Pinpoint the cell where the given text exists, returning its [X, Y] midpoint coordinate. 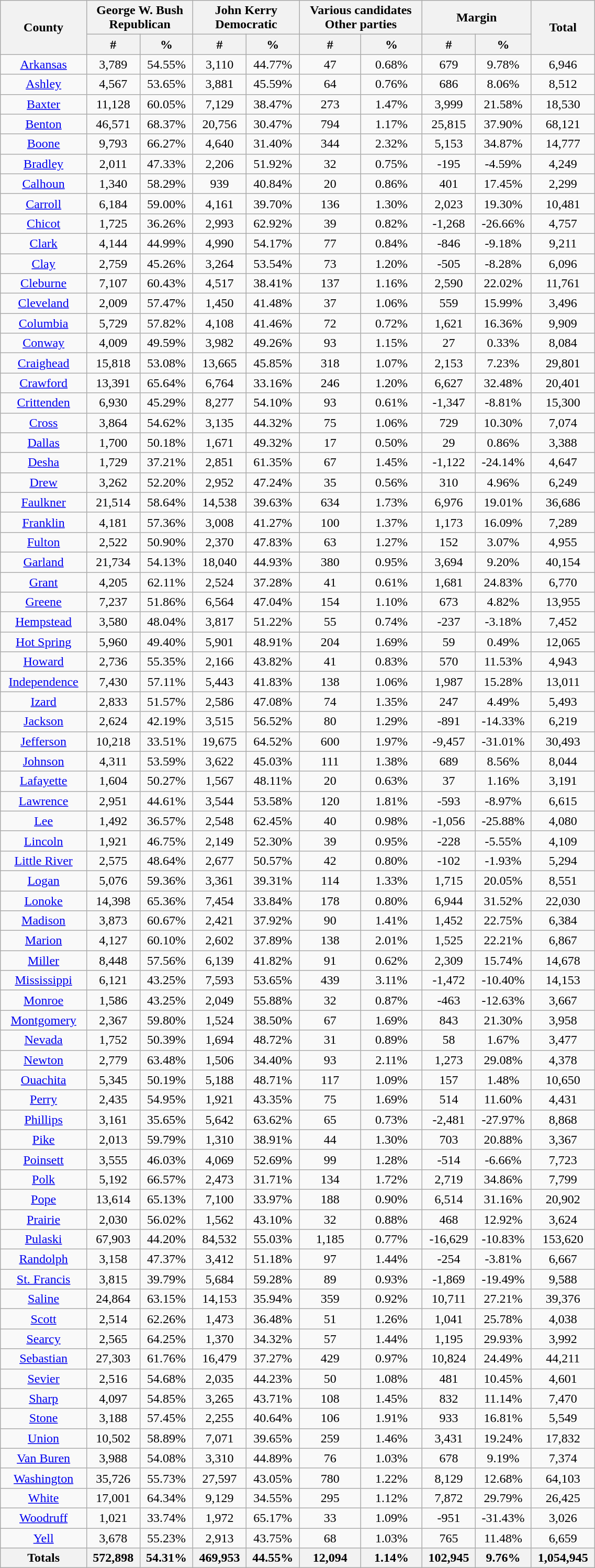
5,960 [113, 642]
5,294 [563, 861]
0.74% [391, 622]
Crawford [44, 383]
Clay [44, 263]
Logan [44, 881]
77 [330, 243]
30,493 [563, 741]
3,580 [113, 622]
0.72% [391, 323]
2,023 [449, 204]
1,694 [220, 1040]
1,715 [449, 881]
21.30% [503, 1020]
64,103 [563, 1478]
Howard [44, 662]
2.01% [391, 941]
3,694 [449, 562]
5,901 [220, 642]
2.11% [391, 1060]
-1,268 [449, 223]
114 [330, 881]
1,725 [113, 223]
44 [330, 1140]
0.89% [391, 1040]
Ashley [44, 84]
10,218 [113, 741]
34.55% [273, 1498]
27,303 [113, 1359]
514 [449, 1100]
Yell [44, 1538]
Grant [44, 582]
7,100 [220, 1199]
48.04% [166, 622]
2,166 [220, 662]
1,450 [220, 303]
6,096 [563, 263]
2,049 [220, 1000]
17,001 [113, 1498]
6,139 [220, 961]
27.21% [503, 1299]
38.47% [273, 104]
65.64% [166, 383]
43.75% [273, 1538]
39.65% [273, 1438]
Poinsett [44, 1159]
Mississippi [44, 980]
St. Francis [44, 1279]
2,009 [113, 303]
686 [449, 84]
43.35% [273, 1100]
Lawrence [44, 801]
Monroe [44, 1000]
2,913 [220, 1538]
52.69% [273, 1159]
9,211 [563, 243]
Sebastian [44, 1359]
832 [449, 1398]
40.84% [273, 184]
45.03% [273, 761]
Boone [44, 144]
1,752 [113, 1040]
1.48% [503, 1080]
Prairie [44, 1220]
3,958 [563, 1020]
43.71% [273, 1398]
Carroll [44, 204]
Conway [44, 343]
57.36% [166, 522]
54.62% [166, 423]
-25.88% [503, 821]
10.30% [503, 423]
16.09% [503, 522]
4.96% [503, 482]
295 [330, 1498]
Jackson [44, 721]
60.67% [166, 921]
37.21% [166, 462]
1.35% [391, 702]
Perry [44, 1100]
1.38% [391, 761]
60.43% [166, 284]
380 [330, 562]
34.86% [503, 1179]
2.32% [391, 144]
10,711 [449, 1299]
Miller [44, 961]
1.22% [391, 1478]
729 [449, 423]
679 [449, 64]
4,640 [220, 144]
634 [330, 502]
26,425 [563, 1498]
2,035 [220, 1379]
Drew [44, 482]
49.40% [166, 642]
2,736 [113, 662]
4,943 [563, 662]
3,477 [563, 1040]
5,345 [113, 1080]
33.84% [273, 900]
1,492 [113, 821]
4,601 [563, 1379]
4,009 [113, 343]
Pike [44, 1140]
68 [330, 1538]
4,431 [563, 1100]
11,128 [113, 104]
55.23% [166, 1538]
3,412 [220, 1259]
2,435 [113, 1100]
55.88% [273, 1000]
2,149 [220, 841]
Chicot [44, 223]
Jefferson [44, 741]
2,030 [113, 1220]
Baxter [44, 104]
-5.55% [503, 841]
60.10% [166, 941]
52.30% [273, 841]
66.27% [166, 144]
64.34% [166, 1498]
12.68% [503, 1478]
Franklin [44, 522]
2,367 [113, 1020]
2,759 [113, 263]
3,310 [220, 1458]
6,615 [563, 801]
3,789 [113, 64]
0.84% [391, 243]
3.11% [391, 980]
2,370 [220, 542]
3,817 [220, 622]
9,588 [563, 1279]
0.87% [391, 1000]
55.35% [166, 662]
3,992 [563, 1339]
99 [330, 1159]
40,154 [563, 562]
1,273 [449, 1060]
21,734 [113, 562]
13,955 [563, 602]
4.49% [503, 702]
1.27% [391, 542]
44.61% [166, 801]
1.37% [391, 522]
2,833 [113, 702]
37.89% [273, 941]
-26.66% [503, 223]
19.30% [503, 204]
18,530 [563, 104]
Madison [44, 921]
6,514 [449, 1199]
Union [44, 1438]
154 [330, 602]
0.83% [391, 662]
468 [449, 1220]
72 [330, 323]
469,953 [220, 1558]
0.82% [391, 223]
55.73% [166, 1478]
61.76% [166, 1359]
47 [330, 64]
401 [449, 184]
54.95% [166, 1100]
Arkansas [44, 64]
1,473 [220, 1319]
-228 [449, 841]
73 [330, 263]
4,378 [563, 1060]
Lafayette [44, 781]
Washington [44, 1478]
106 [330, 1418]
21,514 [113, 502]
17.45% [503, 184]
6,764 [220, 383]
30.47% [273, 124]
39.70% [273, 204]
90 [330, 921]
53.54% [273, 263]
5,443 [220, 682]
45.59% [273, 84]
18,040 [220, 562]
689 [449, 761]
43.10% [273, 1220]
59.36% [166, 881]
117 [330, 1080]
-9.18% [503, 243]
Scott [44, 1319]
933 [449, 1418]
25,815 [449, 124]
John KerryDemocratic [246, 18]
-846 [449, 243]
3,999 [449, 104]
22.75% [503, 921]
7,289 [563, 522]
54.10% [273, 403]
31.40% [273, 144]
91 [330, 961]
4,990 [220, 243]
Woodruff [44, 1518]
11.48% [503, 1538]
Little River [44, 861]
3,678 [113, 1538]
50.19% [166, 1080]
68,121 [563, 124]
36.26% [166, 223]
10,650 [563, 1080]
1,621 [449, 323]
Columbia [44, 323]
Cleburne [44, 284]
1,525 [449, 941]
57.82% [166, 323]
-3.18% [503, 622]
843 [449, 1020]
136 [330, 204]
10,481 [563, 204]
25.78% [503, 1319]
55 [330, 622]
7,374 [563, 1458]
14,777 [563, 144]
57.11% [166, 682]
Hot Spring [44, 642]
1.72% [391, 1179]
Newton [44, 1060]
37.28% [273, 582]
4,144 [113, 243]
47.33% [166, 164]
Margin [477, 18]
-195 [449, 164]
-8.81% [503, 403]
84,532 [220, 1239]
50.27% [166, 781]
6,249 [563, 482]
1.46% [391, 1438]
1.07% [391, 363]
7,430 [113, 682]
55.03% [273, 1239]
35 [330, 482]
1,173 [449, 522]
29.08% [503, 1060]
22.21% [503, 941]
7,723 [563, 1159]
Montgomery [44, 1020]
2,851 [220, 462]
Faulkner [44, 502]
51.18% [273, 1259]
Sevier [44, 1379]
3,815 [113, 1279]
56.02% [166, 1220]
38.50% [273, 1020]
62.26% [166, 1319]
16.81% [503, 1418]
4,757 [563, 223]
14,678 [563, 961]
41.46% [273, 323]
44.20% [166, 1239]
1,729 [113, 462]
41.83% [273, 682]
9.20% [503, 562]
51.86% [166, 602]
5,549 [563, 1418]
939 [220, 184]
359 [330, 1299]
108 [330, 1398]
4,080 [563, 821]
17,832 [563, 1438]
2,590 [449, 284]
4,205 [113, 582]
1.73% [391, 502]
0.97% [391, 1359]
14,398 [113, 900]
Randolph [44, 1259]
1,562 [220, 1220]
54.85% [166, 1398]
43.05% [273, 1478]
7,799 [563, 1179]
54.08% [166, 1458]
-6.66% [503, 1159]
100 [330, 522]
33.16% [273, 383]
50.18% [166, 443]
6,564 [220, 602]
54.31% [166, 1558]
344 [330, 144]
10,824 [449, 1359]
10.45% [503, 1379]
Cross [44, 423]
62.92% [273, 223]
246 [330, 383]
4,038 [563, 1319]
50.39% [166, 1040]
44.55% [273, 1558]
-16,629 [449, 1239]
0.77% [391, 1239]
-8.28% [503, 263]
2,951 [113, 801]
1.81% [391, 801]
5,493 [563, 702]
0.33% [503, 343]
1.91% [391, 1418]
Totals [44, 1558]
2,586 [220, 702]
44.32% [273, 423]
1,987 [449, 682]
2,952 [220, 482]
22,030 [563, 900]
29.79% [503, 1498]
1,681 [449, 582]
2,565 [113, 1339]
178 [330, 900]
Hempstead [44, 622]
-1,472 [449, 980]
54.17% [273, 243]
59.00% [166, 204]
2,421 [220, 921]
6,667 [563, 1259]
39.31% [273, 881]
35.94% [273, 1299]
48.71% [273, 1080]
-14.33% [503, 721]
-891 [449, 721]
-2,481 [449, 1120]
Polk [44, 1179]
15,300 [563, 403]
4,647 [563, 462]
Stone [44, 1418]
3,496 [563, 303]
47.08% [273, 702]
1.10% [391, 602]
Lee [44, 821]
Calhoun [44, 184]
1,604 [113, 781]
Searcy [44, 1339]
6,867 [563, 941]
1.28% [391, 1159]
16.36% [503, 323]
36,686 [563, 502]
2,309 [449, 961]
-1,347 [449, 403]
2,548 [220, 821]
62.45% [273, 821]
6,944 [449, 900]
0.76% [391, 84]
-593 [449, 801]
120 [330, 801]
4,109 [563, 841]
49.59% [166, 343]
57 [330, 1339]
570 [449, 662]
6,659 [563, 1538]
703 [449, 1140]
Craighead [44, 363]
3,864 [113, 423]
-1,056 [449, 821]
0.73% [391, 1120]
Total [563, 27]
1.08% [391, 1379]
31.71% [273, 1179]
-3.81% [503, 1259]
1,310 [220, 1140]
54.55% [166, 64]
-24.14% [503, 462]
13,391 [113, 383]
33.74% [166, 1518]
21.58% [503, 104]
2,624 [113, 721]
65.17% [273, 1518]
51.92% [273, 164]
41.82% [273, 961]
-10.40% [503, 980]
27 [449, 343]
318 [330, 363]
0.98% [391, 821]
1.47% [391, 104]
7.23% [503, 363]
33 [330, 1518]
37.92% [273, 921]
157 [449, 1080]
8.56% [503, 761]
0.50% [391, 443]
9,909 [563, 323]
-1,869 [449, 1279]
-463 [449, 1000]
20.88% [503, 1140]
13,665 [220, 363]
4,249 [563, 164]
8,044 [563, 761]
3.07% [503, 542]
0.93% [391, 1279]
34.40% [273, 1060]
36.57% [166, 821]
3,982 [220, 343]
-12.63% [503, 1000]
64 [330, 84]
49.32% [273, 443]
41.27% [273, 522]
1.14% [391, 1558]
5,729 [113, 323]
6,930 [113, 403]
1,506 [220, 1060]
50 [330, 1379]
780 [330, 1478]
-237 [449, 622]
4,311 [113, 761]
24,864 [113, 1299]
6,946 [563, 64]
60.05% [166, 104]
7,454 [220, 900]
1.26% [391, 1319]
Dallas [44, 443]
3,388 [563, 443]
-31.01% [503, 741]
32.48% [503, 383]
29,801 [563, 363]
3,008 [220, 522]
4,097 [113, 1398]
59.80% [166, 1020]
Saline [44, 1299]
2,299 [563, 184]
-8.97% [503, 801]
38.41% [273, 284]
44.93% [273, 562]
0.56% [391, 482]
3,988 [113, 1458]
3,026 [563, 1518]
27,597 [220, 1478]
1,972 [220, 1518]
Various candidatesOther parties [361, 18]
37.27% [273, 1359]
1,340 [113, 184]
33.97% [273, 1199]
65.13% [166, 1199]
3,555 [113, 1159]
8,551 [563, 881]
39,376 [563, 1299]
19.24% [503, 1438]
6,184 [113, 204]
273 [330, 104]
12,094 [330, 1558]
6,976 [449, 502]
58.89% [166, 1438]
102,945 [449, 1558]
Sharp [44, 1398]
48.72% [273, 1040]
6,627 [449, 383]
5,153 [449, 144]
48.64% [166, 861]
65.36% [166, 900]
134 [330, 1179]
-19.49% [503, 1279]
Ouachita [44, 1080]
41.48% [273, 303]
Johnson [44, 761]
7,074 [563, 423]
1,671 [220, 443]
0.63% [391, 781]
1.17% [391, 124]
4,108 [220, 323]
36.48% [273, 1319]
11.53% [503, 662]
0.62% [391, 961]
15,818 [113, 363]
17 [330, 443]
-4.59% [503, 164]
Lonoke [44, 900]
34.87% [503, 144]
29 [449, 443]
5,188 [220, 1080]
14,538 [220, 502]
1,452 [449, 921]
481 [449, 1379]
20.05% [503, 881]
52.20% [166, 482]
2,013 [113, 1140]
3,188 [113, 1418]
310 [449, 482]
5,076 [113, 881]
1.41% [391, 921]
2,993 [220, 223]
20,756 [220, 124]
5,642 [220, 1120]
63.15% [166, 1299]
12.92% [503, 1220]
7,107 [113, 284]
2,153 [449, 363]
57.56% [166, 961]
1.97% [391, 741]
42.19% [166, 721]
2,602 [220, 941]
9.19% [503, 1458]
600 [330, 741]
63 [330, 542]
4,069 [220, 1159]
58 [449, 1040]
46.75% [166, 841]
Desha [44, 462]
62.11% [166, 582]
46.03% [166, 1159]
53.59% [166, 761]
3,544 [220, 801]
439 [330, 980]
53.58% [273, 801]
4,517 [220, 284]
57.47% [166, 303]
7,129 [220, 104]
7,452 [563, 622]
3,367 [563, 1140]
2,516 [113, 1379]
1,195 [449, 1339]
8.06% [503, 84]
3,667 [563, 1000]
Marion [44, 941]
40.64% [273, 1418]
-31.43% [503, 1518]
35.65% [166, 1120]
50.57% [273, 861]
42 [330, 861]
8,448 [113, 961]
51 [330, 1319]
45.26% [166, 263]
9.76% [503, 1558]
4,161 [220, 204]
66.57% [166, 1179]
59.28% [273, 1279]
46,571 [113, 124]
56.52% [273, 721]
-951 [449, 1518]
1,021 [113, 1518]
6,770 [563, 582]
45.29% [166, 403]
Clark [44, 243]
5,684 [220, 1279]
Nevada [44, 1040]
3,264 [220, 263]
33.51% [166, 741]
1,524 [220, 1020]
0.75% [391, 164]
63.62% [273, 1120]
County [44, 27]
47.04% [273, 602]
44,211 [563, 1359]
Greene [44, 602]
8,512 [563, 84]
Cleveland [44, 303]
12,065 [563, 642]
8,868 [563, 1120]
1,041 [449, 1319]
63.48% [166, 1060]
-254 [449, 1259]
39.79% [166, 1279]
2,473 [220, 1179]
3,361 [220, 881]
3,881 [220, 84]
2,719 [449, 1179]
7,237 [113, 602]
53.08% [166, 363]
67,903 [113, 1239]
559 [449, 303]
7,071 [220, 1438]
3,262 [113, 482]
Pope [44, 1199]
43.82% [273, 662]
Bradley [44, 164]
678 [449, 1458]
-505 [449, 263]
6,219 [563, 721]
247 [449, 702]
51.57% [166, 702]
2,522 [113, 542]
259 [330, 1438]
Crittenden [44, 403]
1.12% [391, 1498]
Independence [44, 682]
3,110 [220, 64]
1.15% [391, 343]
47.83% [273, 542]
54.13% [166, 562]
4,567 [113, 84]
51.22% [273, 622]
3,515 [220, 721]
1.67% [503, 1040]
44.23% [273, 1379]
794 [330, 124]
24.83% [503, 582]
97 [330, 1259]
68.37% [166, 124]
35,726 [113, 1478]
Izard [44, 702]
0.90% [391, 1199]
-1.93% [503, 861]
61.35% [273, 462]
2,514 [113, 1319]
19.01% [503, 502]
1,567 [220, 781]
673 [449, 602]
44.89% [273, 1458]
54.68% [166, 1379]
Fulton [44, 542]
31.16% [503, 1199]
4.82% [503, 602]
0.92% [391, 1299]
111 [330, 761]
0.88% [391, 1220]
40 [330, 821]
76 [330, 1458]
6,384 [563, 921]
15.28% [503, 682]
19,675 [220, 741]
2,575 [113, 861]
16,479 [220, 1359]
-10.83% [503, 1239]
1,370 [220, 1339]
15.74% [503, 961]
4,955 [563, 542]
2,255 [220, 1418]
George W. BushRepublican [139, 18]
3,265 [220, 1398]
48.11% [273, 781]
3,622 [220, 761]
-514 [449, 1159]
11.60% [503, 1100]
44.77% [273, 64]
64.52% [273, 741]
3,158 [113, 1259]
31 [330, 1040]
65 [330, 1120]
1,586 [113, 1000]
57.45% [166, 1418]
Benton [44, 124]
9,129 [220, 1498]
-9,457 [449, 741]
137 [330, 284]
8,129 [449, 1478]
15.99% [503, 303]
1,054,945 [563, 1558]
765 [449, 1538]
29.93% [503, 1339]
152 [449, 542]
47.37% [166, 1259]
-27.97% [503, 1120]
188 [330, 1199]
1,700 [113, 443]
8,084 [563, 343]
3,135 [220, 423]
2,779 [113, 1060]
3,624 [563, 1220]
59.79% [166, 1140]
50.90% [166, 542]
24.49% [503, 1359]
7,470 [563, 1398]
39.63% [273, 502]
20,401 [563, 383]
5,192 [113, 1179]
Lincoln [44, 841]
Garland [44, 562]
0.68% [391, 64]
153,620 [563, 1239]
11.14% [503, 1398]
59 [449, 642]
64.25% [166, 1339]
3,873 [113, 921]
4,127 [113, 941]
9.78% [503, 64]
8,277 [220, 403]
429 [330, 1359]
58.29% [166, 184]
10,502 [113, 1438]
89 [330, 1279]
31.52% [503, 900]
Phillips [44, 1120]
2,677 [220, 861]
44.99% [166, 243]
Van Buren [44, 1458]
48.91% [273, 642]
45.85% [273, 363]
-102 [449, 861]
Pulaski [44, 1239]
1,185 [330, 1239]
0.49% [503, 642]
49.26% [273, 343]
47.24% [273, 482]
4,181 [113, 522]
6,121 [113, 980]
-1,122 [449, 462]
13,011 [563, 682]
White [44, 1498]
37.90% [503, 124]
1.33% [391, 881]
2,524 [220, 582]
204 [330, 642]
34.32% [273, 1339]
11,761 [563, 284]
80 [330, 721]
2,011 [113, 164]
9,793 [113, 144]
7,872 [449, 1498]
2,206 [220, 164]
7,593 [220, 980]
13,614 [113, 1199]
572,898 [113, 1558]
22.02% [503, 284]
3,191 [563, 781]
20,902 [563, 1199]
1.29% [391, 721]
74 [330, 702]
58.64% [166, 502]
3,431 [449, 1438]
38.91% [273, 1140]
3,161 [113, 1120]
